Extract the (x, y) coordinate from the center of the cell holding the provided text.  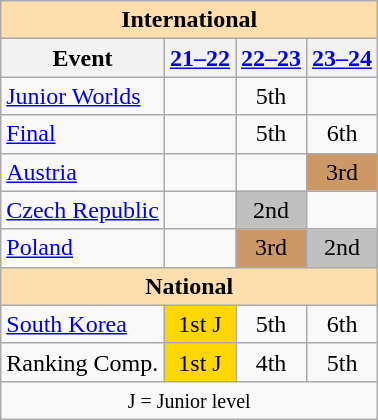
South Korea (83, 324)
Poland (83, 248)
4th (272, 362)
International (190, 20)
21–22 (200, 58)
National (190, 286)
23–24 (342, 58)
Ranking Comp. (83, 362)
22–23 (272, 58)
Austria (83, 172)
Final (83, 134)
Junior Worlds (83, 96)
Czech Republic (83, 210)
Event (83, 58)
J = Junior level (190, 400)
